Search for the cell housing the specified text and yield its (x, y) center coordinate. 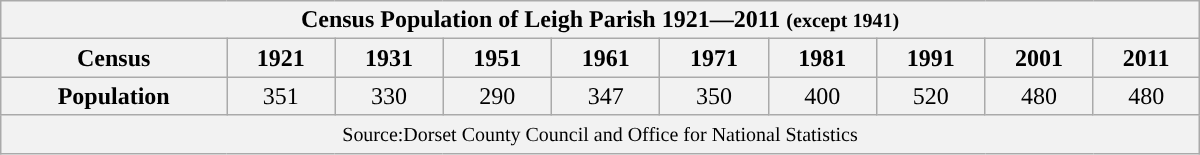
Source:Dorset County Council and Office for National Statistics (600, 134)
351 (281, 96)
Census (114, 58)
2001 (1039, 58)
350 (714, 96)
2011 (1146, 58)
Census Population of Leigh Parish 1921—2011 (except 1941) (600, 20)
400 (822, 96)
1961 (606, 58)
330 (389, 96)
1991 (931, 58)
1951 (497, 58)
1971 (714, 58)
1921 (281, 58)
1931 (389, 58)
Population (114, 96)
290 (497, 96)
520 (931, 96)
1981 (822, 58)
347 (606, 96)
